Detect which cell encompasses the target text, then output its [X, Y] center coordinate. 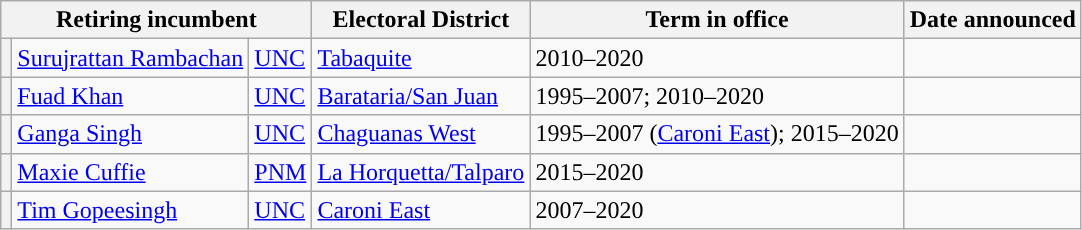
2015–2020 [717, 172]
Chaguanas West [421, 134]
Date announced [992, 20]
Barataria/San Juan [421, 96]
Electoral District [421, 20]
1995–2007; 2010–2020 [717, 96]
Ganga Singh [130, 134]
La Horquetta/Talparo [421, 172]
Surujrattan Rambachan [130, 58]
Maxie Cuffie [130, 172]
Caroni East [421, 210]
Retiring incumbent [156, 20]
2007–2020 [717, 210]
Tabaquite [421, 58]
Tim Gopeesingh [130, 210]
Term in office [717, 20]
Fuad Khan [130, 96]
PNM [280, 172]
1995–2007 (Caroni East); 2015–2020 [717, 134]
2010–2020 [717, 58]
